Search for the cell housing the specified text and yield its [x, y] center coordinate. 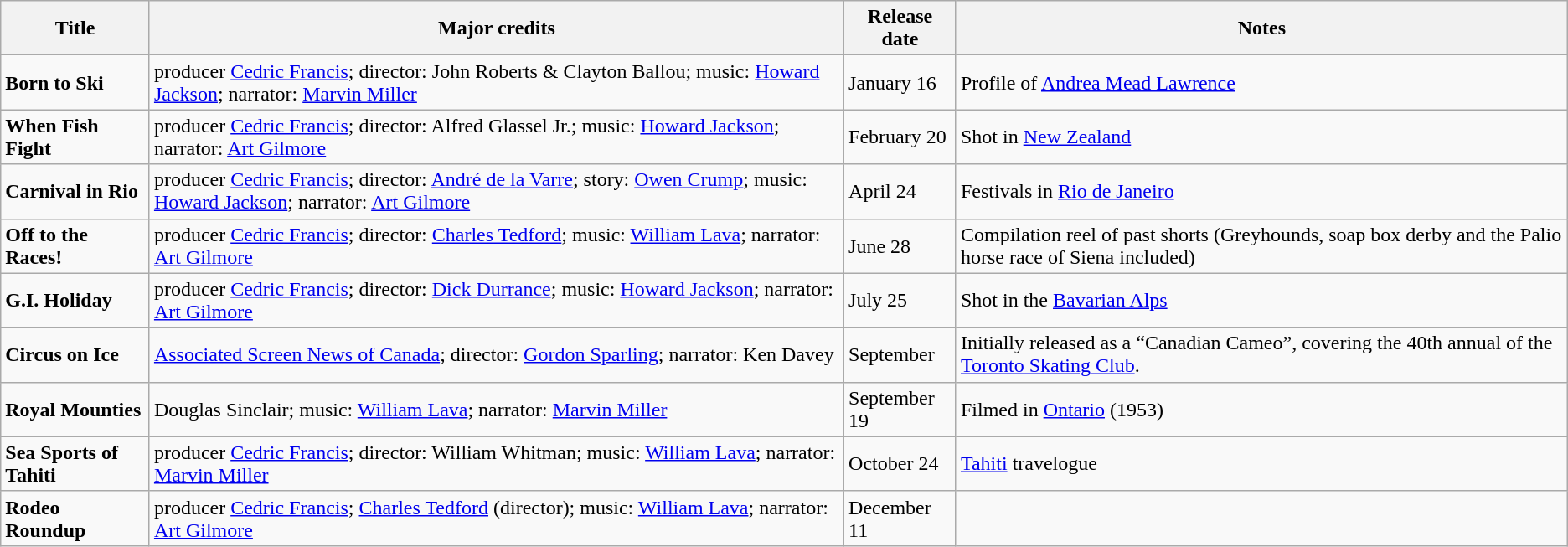
Profile of Andrea Mead Lawrence [1261, 82]
Associated Screen News of Canada; director: Gordon Sparling; narrator: Ken Davey [496, 355]
October 24 [900, 464]
Filmed in Ontario (1953) [1261, 409]
Shot in the Bavarian Alps [1261, 300]
Release date [900, 28]
producer Cedric Francis; director: Alfred Glassel Jr.; music: Howard Jackson; narrator: Art Gilmore [496, 137]
producer Cedric Francis; director: Dick Durrance; music: Howard Jackson; narrator: Art Gilmore [496, 300]
producer Cedric Francis; director: William Whitman; music: William Lava; narrator: Marvin Miller [496, 464]
Royal Mounties [75, 409]
producer Cedric Francis; director: Charles Tedford; music: William Lava; narrator: Art Gilmore [496, 246]
December 11 [900, 518]
Tahiti travelogue [1261, 464]
Shot in New Zealand [1261, 137]
September 19 [900, 409]
Initially released as a “Canadian Cameo”, covering the 40th annual of the Toronto Skating Club. [1261, 355]
producer Cedric Francis; Charles Tedford (director); music: William Lava; narrator: Art Gilmore [496, 518]
Douglas Sinclair; music: William Lava; narrator: Marvin Miller [496, 409]
producer Cedric Francis; director: John Roberts & Clayton Ballou; music: Howard Jackson; narrator: Marvin Miller [496, 82]
February 20 [900, 137]
January 16 [900, 82]
Compilation reel of past shorts (Greyhounds, soap box derby and the Palio horse race of Siena included) [1261, 246]
Major credits [496, 28]
Born to Ski [75, 82]
When Fish Fight [75, 137]
September [900, 355]
G.I. Holiday [75, 300]
producer Cedric Francis; director: André de la Varre; story: Owen Crump; music: Howard Jackson; narrator: Art Gilmore [496, 191]
Notes [1261, 28]
Off to the Races! [75, 246]
Festivals in Rio de Janeiro [1261, 191]
April 24 [900, 191]
Circus on Ice [75, 355]
Sea Sports of Tahiti [75, 464]
Carnival in Rio [75, 191]
Rodeo Roundup [75, 518]
Title [75, 28]
July 25 [900, 300]
June 28 [900, 246]
